Pinpoint the cell where the given text exists, returning its (X, Y) midpoint coordinate. 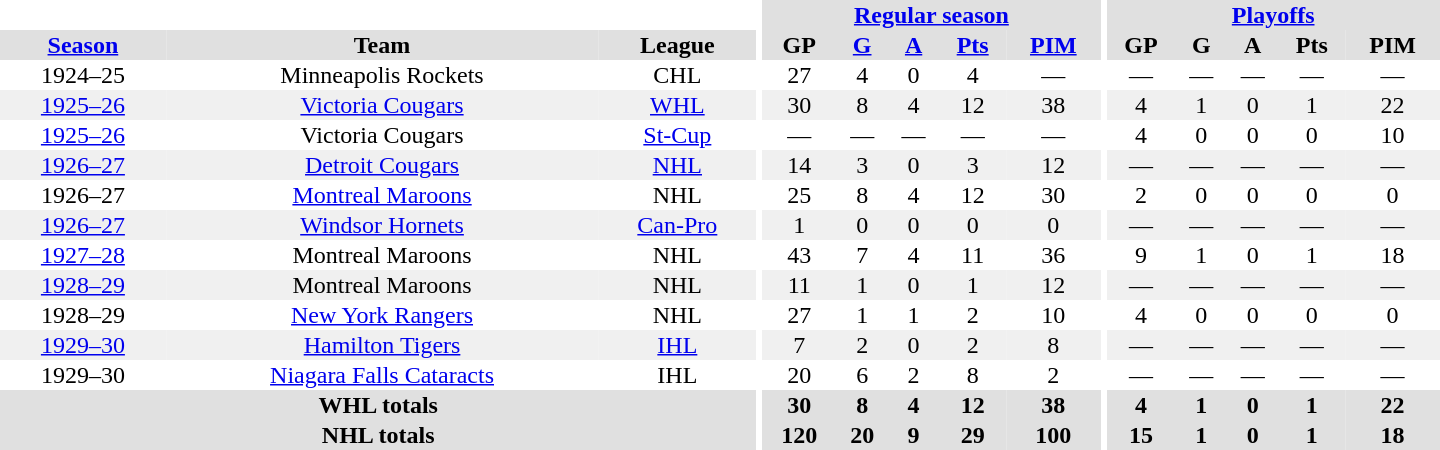
Detroit Cougars (382, 165)
New York Rangers (382, 315)
Regular season (932, 15)
St-Cup (677, 135)
15 (1140, 435)
Niagara Falls Cataracts (382, 375)
1927–28 (83, 255)
36 (1054, 255)
Hamilton Tigers (382, 345)
1924–25 (83, 75)
League (677, 45)
WHL totals (378, 405)
29 (972, 435)
25 (799, 195)
14 (799, 165)
120 (799, 435)
CHL (677, 75)
Windsor Hornets (382, 225)
6 (862, 375)
Team (382, 45)
NHL totals (378, 435)
Playoffs (1273, 15)
WHL (677, 105)
43 (799, 255)
Minneapolis Rockets (382, 75)
100 (1054, 435)
Can-Pro (677, 225)
Season (83, 45)
